Determine the [X, Y] coordinate at the center of the cell enclosing the given text.  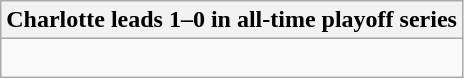
Charlotte leads 1–0 in all-time playoff series [232, 20]
